Find where the given text appears and provide that cell's center as (x, y) coordinate. 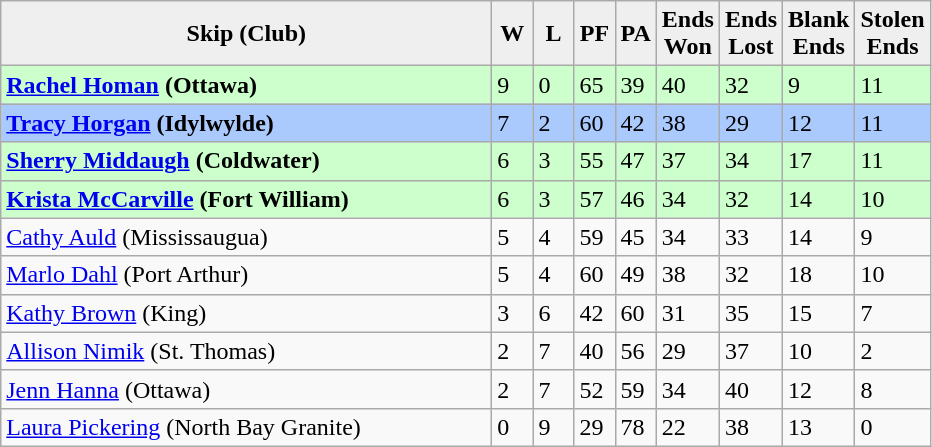
W (512, 34)
L (554, 34)
PF (594, 34)
Kathy Brown (King) (246, 313)
Tracy Horgan (Idylwylde) (246, 123)
PA (636, 34)
65 (594, 85)
31 (688, 313)
78 (636, 427)
Ends Won (688, 34)
45 (636, 237)
35 (750, 313)
33 (750, 237)
49 (636, 275)
57 (594, 199)
55 (594, 161)
47 (636, 161)
Jenn Hanna (Ottawa) (246, 389)
Cathy Auld (Mississaugua) (246, 237)
Ends Lost (750, 34)
18 (819, 275)
56 (636, 351)
46 (636, 199)
Krista McCarville (Fort William) (246, 199)
17 (819, 161)
8 (892, 389)
39 (636, 85)
15 (819, 313)
Skip (Club) (246, 34)
13 (819, 427)
22 (688, 427)
Laura Pickering (North Bay Granite) (246, 427)
52 (594, 389)
Rachel Homan (Ottawa) (246, 85)
Marlo Dahl (Port Arthur) (246, 275)
Stolen Ends (892, 34)
Sherry Middaugh (Coldwater) (246, 161)
Allison Nimik (St. Thomas) (246, 351)
Blank Ends (819, 34)
